Extract the (x, y) coordinate from the center of the cell holding the provided text.  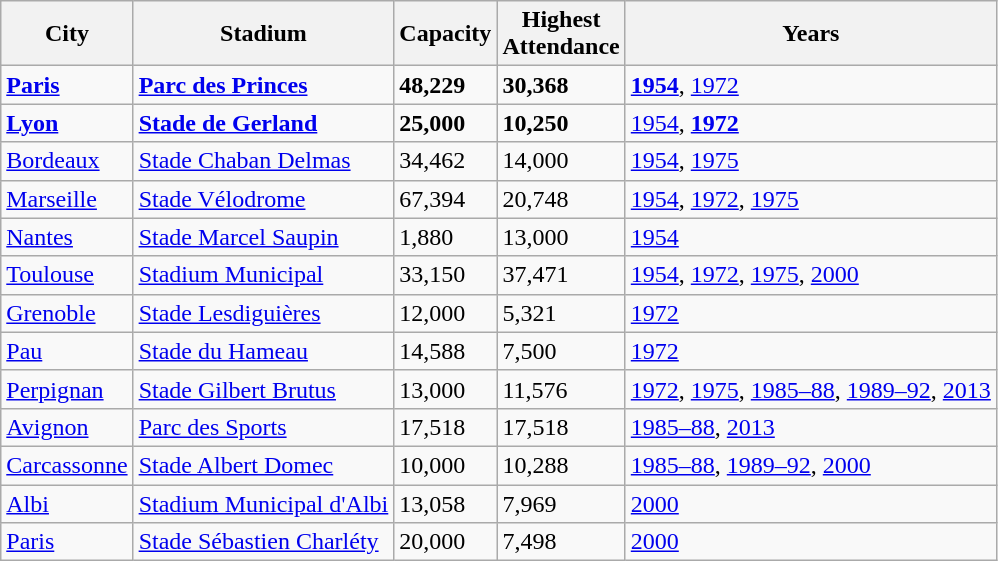
City (67, 34)
Parc des Sports (264, 427)
12,000 (446, 313)
1,880 (446, 237)
1985–88, 1989–92, 2000 (810, 465)
1954 (810, 237)
14,588 (446, 351)
20,000 (446, 542)
10,288 (561, 465)
Stadium (264, 34)
1954, 1972, 1975 (810, 199)
Stade Lesdiguières (264, 313)
25,000 (446, 123)
Pau (67, 351)
34,462 (446, 161)
7,498 (561, 542)
5,321 (561, 313)
Carcassonne (67, 465)
HighestAttendance (561, 34)
Parc des Princes (264, 85)
10,000 (446, 465)
14,000 (561, 161)
Stade Vélodrome (264, 199)
7,969 (561, 503)
Stade Gilbert Brutus (264, 389)
Toulouse (67, 275)
Perpignan (67, 389)
13,058 (446, 503)
Lyon (67, 123)
Stadium Municipal (264, 275)
48,229 (446, 85)
67,394 (446, 199)
Capacity (446, 34)
Grenoble (67, 313)
Bordeaux (67, 161)
Nantes (67, 237)
1954, 1975 (810, 161)
Avignon (67, 427)
Marseille (67, 199)
Stade Chaban Delmas (264, 161)
Albi (67, 503)
1985–88, 2013 (810, 427)
20,748 (561, 199)
37,471 (561, 275)
33,150 (446, 275)
30,368 (561, 85)
7,500 (561, 351)
1954, 1972, 1975, 2000 (810, 275)
Stade de Gerland (264, 123)
Stade du Hameau (264, 351)
Stade Marcel Saupin (264, 237)
10,250 (561, 123)
Stade Albert Domec (264, 465)
Stadium Municipal d'Albi (264, 503)
Stade Sébastien Charléty (264, 542)
Years (810, 34)
1972, 1975, 1985–88, 1989–92, 2013 (810, 389)
11,576 (561, 389)
